Extract the [X, Y] coordinate from the center of the cell holding the provided text.  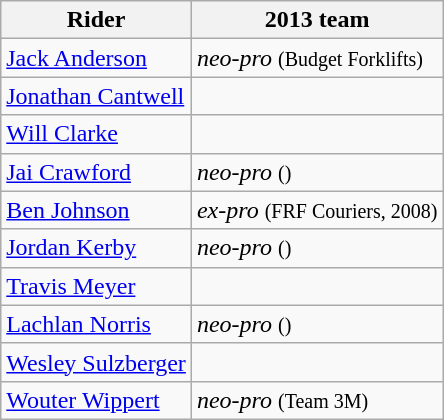
Lachlan Norris [96, 324]
Ben Johnson [96, 210]
Jonathan Cantwell [96, 96]
Wouter Wippert [96, 400]
Will Clarke [96, 134]
2013 team [317, 20]
Wesley Sulzberger [96, 362]
Travis Meyer [96, 286]
ex-pro (FRF Couriers, 2008) [317, 210]
Jai Crawford [96, 172]
neo-pro (Budget Forklifts) [317, 58]
Jordan Kerby [96, 248]
Rider [96, 20]
Jack Anderson [96, 58]
neo-pro (Team 3M) [317, 400]
